Return (x, y) of the center of cell containing provided text 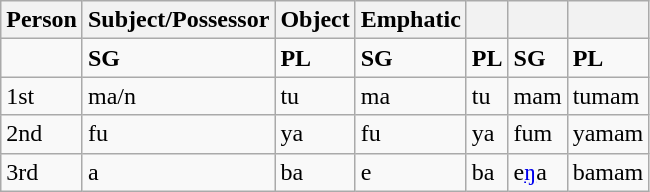
3rd (42, 172)
mam (538, 96)
Object (315, 20)
Person (42, 20)
e (410, 172)
yamam (608, 134)
tumam (608, 96)
2nd (42, 134)
fum (538, 134)
1st (42, 96)
Subject/Possessor (178, 20)
ma (410, 96)
a (178, 172)
Emphatic (410, 20)
bamam (608, 172)
ma/n (178, 96)
eŋa (538, 172)
